Search for the cell housing the specified text and yield its [x, y] center coordinate. 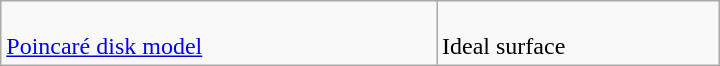
Poincaré disk model [219, 34]
Ideal surface [578, 34]
